Identify which cell holds the provided text, then report its [X, Y] central coordinate. 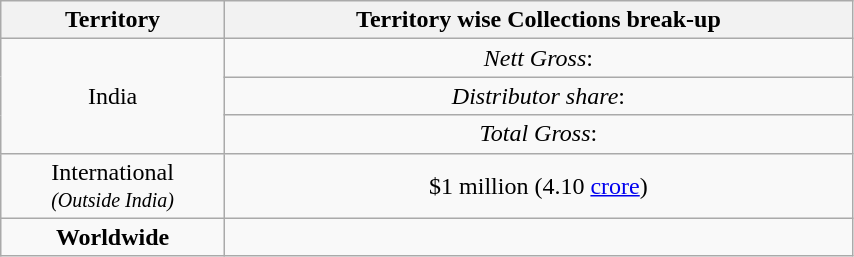
$1 million (4.10 crore) [538, 186]
Nett Gross: [538, 58]
Total Gross: [538, 134]
Territory wise Collections break-up [538, 20]
India [113, 96]
Distributor share: [538, 96]
International (Outside India) [113, 186]
Worldwide [113, 237]
Territory [113, 20]
